Search for the cell housing the specified text and yield its (X, Y) center coordinate. 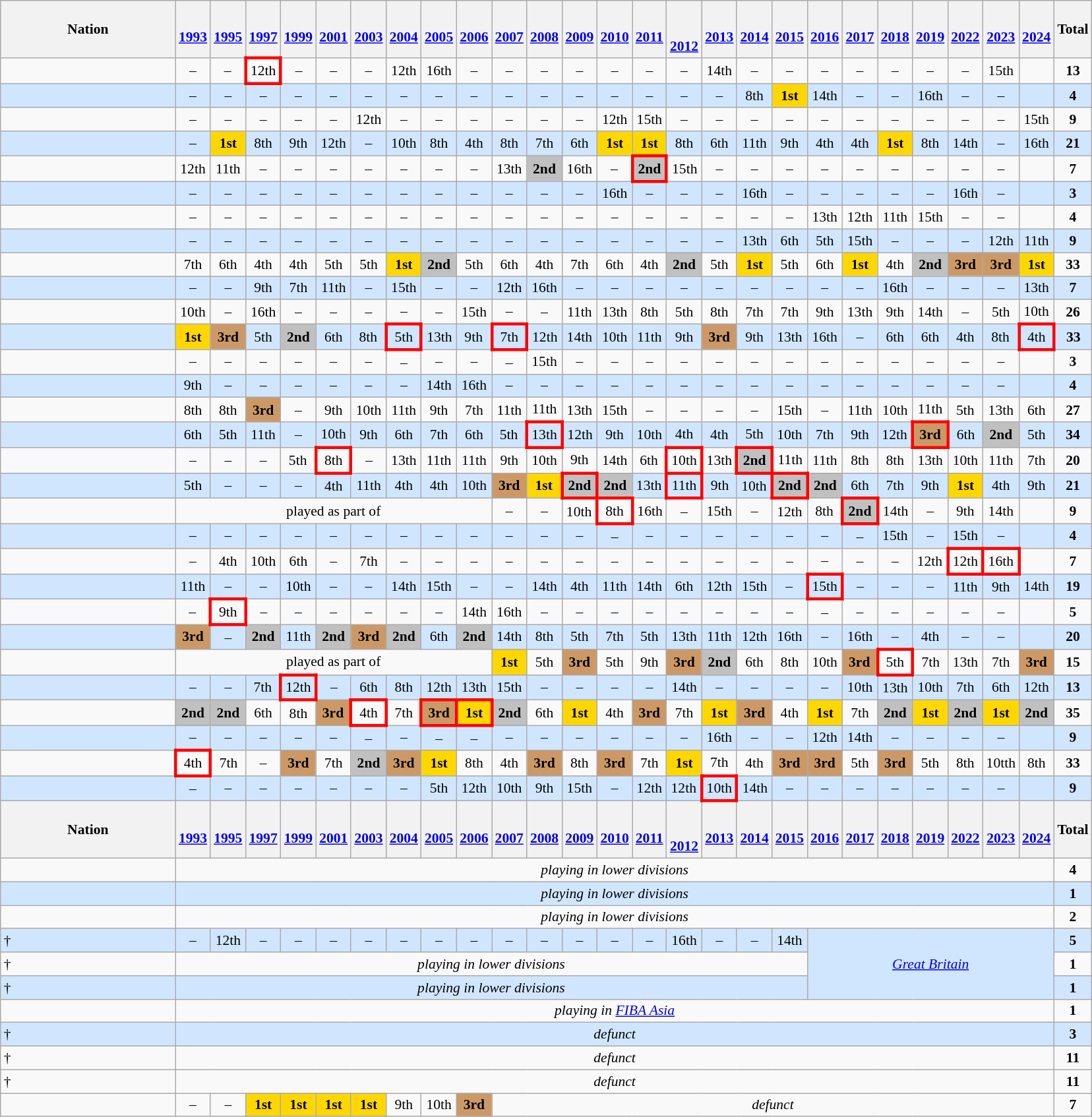
34 (1072, 435)
27 (1072, 410)
2 (1072, 917)
15 (1072, 662)
10tth (1001, 764)
Great Britain (930, 964)
playing in FIBA Asia (615, 1011)
19 (1072, 587)
35 (1072, 713)
26 (1072, 313)
